Output the [X, Y] coordinate of the center of the cell containing the given text.  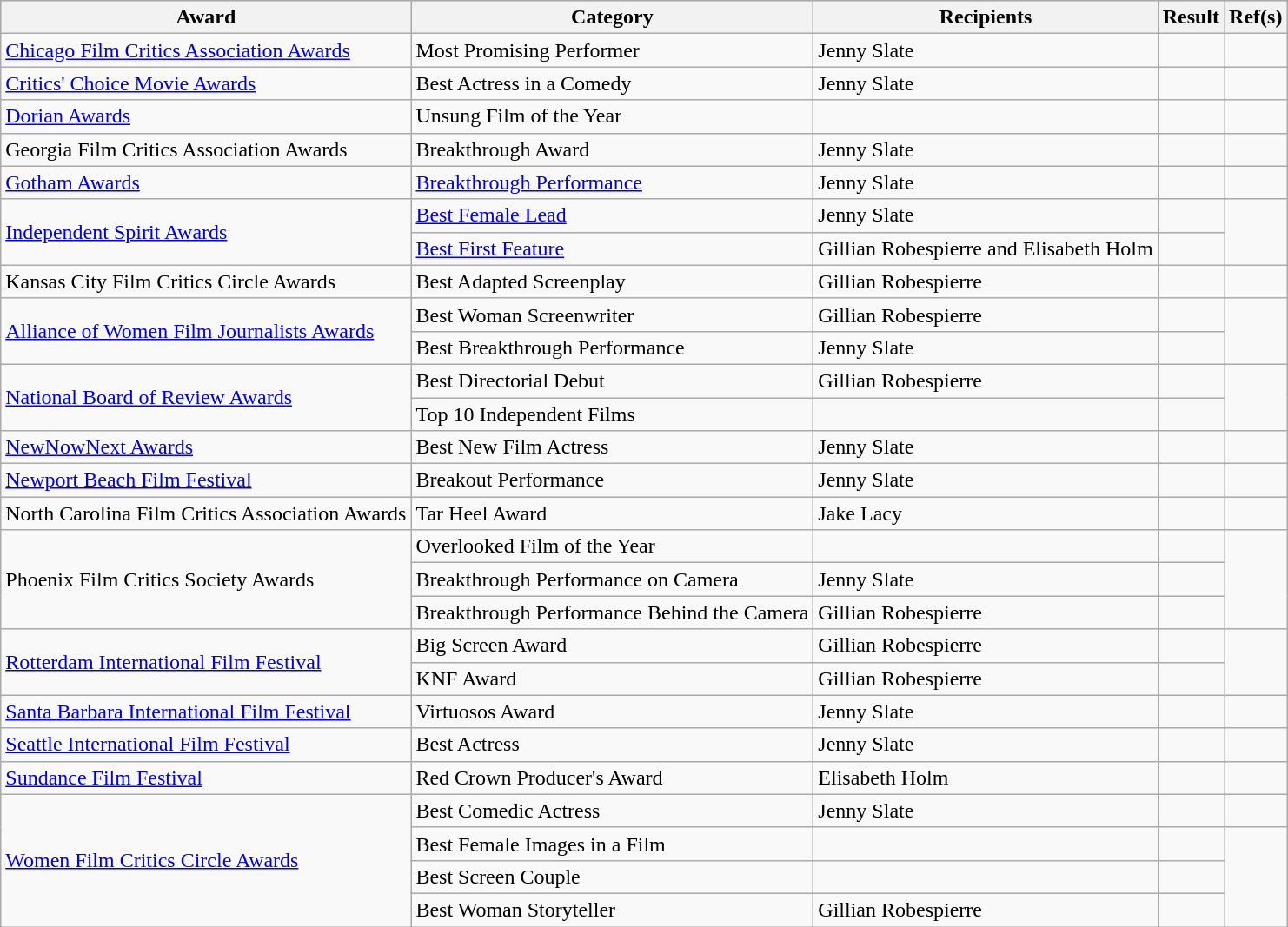
North Carolina Film Critics Association Awards [206, 513]
Breakthrough Performance on Camera [612, 579]
Seattle International Film Festival [206, 745]
Top 10 Independent Films [612, 414]
Alliance of Women Film Journalists Awards [206, 331]
Best Actress in a Comedy [612, 83]
Unsung Film of the Year [612, 116]
Best Female Lead [612, 215]
Women Film Critics Circle Awards [206, 860]
Breakthrough Performance [612, 182]
Category [612, 17]
Sundance Film Festival [206, 778]
Tar Heel Award [612, 513]
Recipients [986, 17]
Dorian Awards [206, 116]
Best Woman Screenwriter [612, 315]
Best Comedic Actress [612, 811]
NewNowNext Awards [206, 447]
Kansas City Film Critics Circle Awards [206, 281]
Rotterdam International Film Festival [206, 662]
Best Actress [612, 745]
Breakthrough Award [612, 149]
Georgia Film Critics Association Awards [206, 149]
Best Woman Storyteller [612, 910]
Independent Spirit Awards [206, 232]
Best New Film Actress [612, 447]
Best Directorial Debut [612, 381]
Ref(s) [1256, 17]
Best Adapted Screenplay [612, 281]
Award [206, 17]
Gotham Awards [206, 182]
Best Breakthrough Performance [612, 348]
KNF Award [612, 679]
National Board of Review Awards [206, 397]
Red Crown Producer's Award [612, 778]
Newport Beach Film Festival [206, 480]
Critics' Choice Movie Awards [206, 83]
Virtuosos Award [612, 712]
Best Female Images in a Film [612, 844]
Most Promising Performer [612, 50]
Best Screen Couple [612, 877]
Result [1191, 17]
Phoenix Film Critics Society Awards [206, 579]
Overlooked Film of the Year [612, 546]
Big Screen Award [612, 646]
Breakthrough Performance Behind the Camera [612, 612]
Chicago Film Critics Association Awards [206, 50]
Breakout Performance [612, 480]
Santa Barbara International Film Festival [206, 712]
Gillian Robespierre and Elisabeth Holm [986, 248]
Elisabeth Holm [986, 778]
Jake Lacy [986, 513]
Best First Feature [612, 248]
